Find where the given text appears and provide that cell's center as [x, y] coordinate. 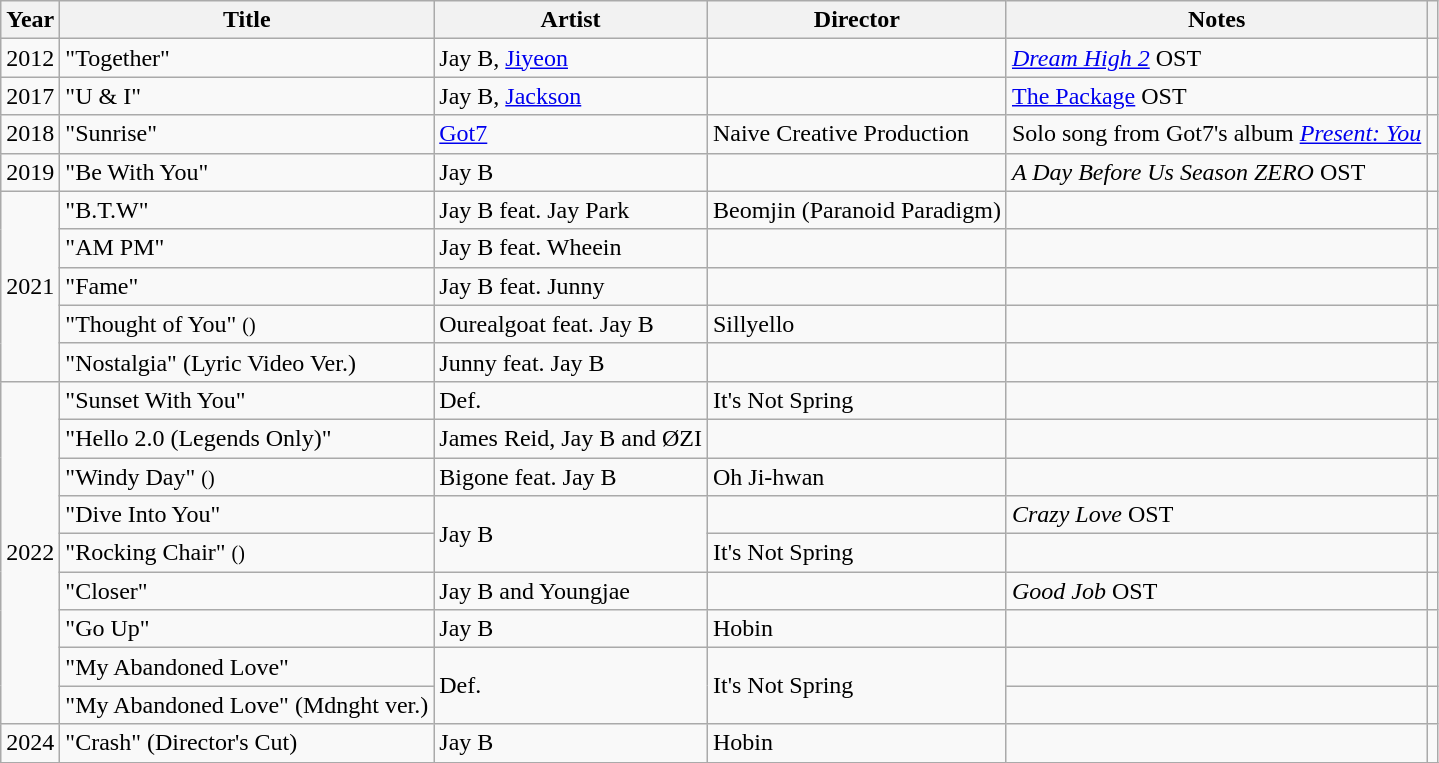
"Thought of You" () [247, 324]
2019 [30, 172]
2021 [30, 286]
Oh Ji-hwan [856, 477]
"Dive Into You" [247, 515]
2017 [30, 96]
Title [247, 20]
Dream High 2 OST [1216, 58]
Crazy Love OST [1216, 515]
A Day Before Us Season ZERO OST [1216, 172]
Junny feat. Jay B [571, 362]
"AM PM" [247, 248]
Year [30, 20]
Jay B feat. Wheein [571, 248]
"Go Up" [247, 629]
Good Job OST [1216, 591]
Jay B, Jiyeon [571, 58]
Director [856, 20]
"U & I" [247, 96]
Notes [1216, 20]
2012 [30, 58]
"Closer" [247, 591]
"Fame" [247, 286]
Solo song from Got7's album Present: You [1216, 134]
"My Abandoned Love" (Mdnght ver.) [247, 705]
"Nostalgia" (Lyric Video Ver.) [247, 362]
James Reid, Jay B and ØZI [571, 438]
"My Abandoned Love" [247, 667]
Jay B and Youngjae [571, 591]
"Windy Day" () [247, 477]
"Hello 2.0 (Legends Only)" [247, 438]
Artist [571, 20]
2018 [30, 134]
"Together" [247, 58]
Got7 [571, 134]
Beomjin (Paranoid Paradigm) [856, 210]
"Be With You" [247, 172]
Naive Creative Production [856, 134]
2024 [30, 743]
Sillyello [856, 324]
Ourealgoat feat. Jay B [571, 324]
Jay B feat. Jay Park [571, 210]
"B.T.W" [247, 210]
"Crash" (Director's Cut) [247, 743]
Jay B feat. Junny [571, 286]
"Sunset With You" [247, 400]
Jay B, Jackson [571, 96]
Bigone feat. Jay B [571, 477]
"Rocking Chair" () [247, 553]
The Package OST [1216, 96]
"Sunrise" [247, 134]
2022 [30, 552]
